Return [X, Y] of the center of cell containing provided text 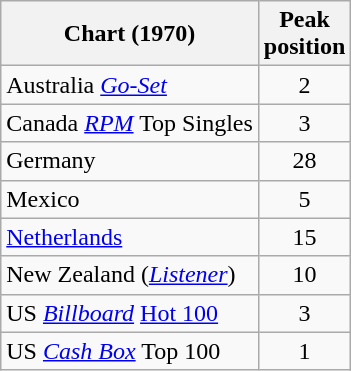
10 [304, 275]
Mexico [130, 199]
2 [304, 85]
Canada RPM Top Singles [130, 123]
New Zealand (Listener) [130, 275]
15 [304, 237]
Australia Go-Set [130, 85]
Peakposition [304, 34]
5 [304, 199]
Chart (1970) [130, 34]
Germany [130, 161]
US Cash Box Top 100 [130, 351]
Netherlands [130, 237]
US Billboard Hot 100 [130, 313]
1 [304, 351]
28 [304, 161]
